Extract the (x, y) coordinate from the center of the cell holding the provided text.  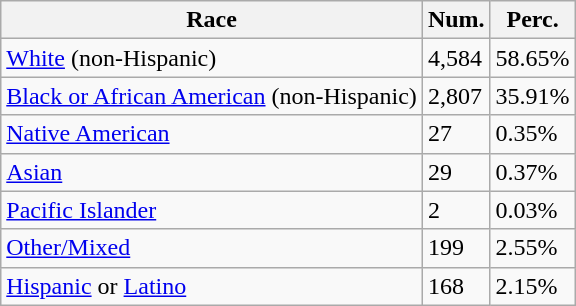
2 (456, 210)
Hispanic or Latino (212, 286)
2,807 (456, 96)
4,584 (456, 58)
White (non-Hispanic) (212, 58)
0.37% (532, 172)
0.35% (532, 134)
Native American (212, 134)
Black or African American (non-Hispanic) (212, 96)
Other/Mixed (212, 248)
29 (456, 172)
199 (456, 248)
Race (212, 20)
Asian (212, 172)
27 (456, 134)
Num. (456, 20)
2.55% (532, 248)
2.15% (532, 286)
0.03% (532, 210)
58.65% (532, 58)
Perc. (532, 20)
Pacific Islander (212, 210)
35.91% (532, 96)
168 (456, 286)
